Output the (X, Y) coordinate of the center of the cell containing the given text.  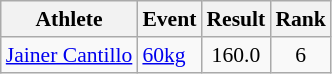
Rank (300, 19)
Result (236, 19)
Event (169, 19)
60kg (169, 55)
160.0 (236, 55)
6 (300, 55)
Jainer Cantillo (70, 55)
Athlete (70, 19)
